Scan for the cell matching the given text and deliver its [x, y] coordinate at center. 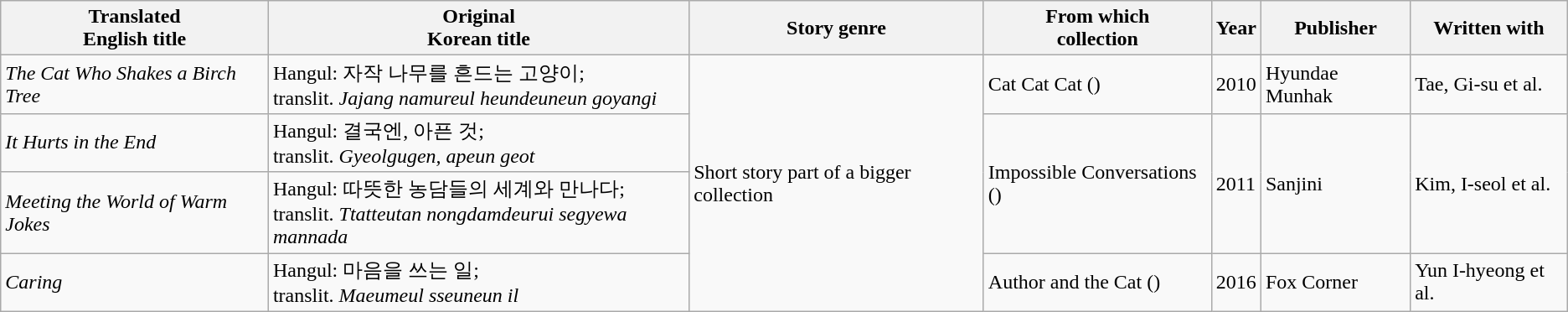
Hangul: 마음을 쓰는 일; translit. Maeumeul sseuneun il [478, 283]
Fox Corner [1335, 283]
2016 [1236, 283]
Publisher [1335, 29]
Cat Cat Cat () [1097, 85]
Story genre [837, 29]
Meeting the World of Warm Jokes [135, 213]
Year [1236, 29]
It Hurts in the End [135, 143]
Hyundae Munhak [1335, 85]
Short story part of a bigger collection [837, 183]
Tae, Gi-su et al. [1489, 85]
Hangul: 자작 나무를 흔드는 고양이; translit. Jajang namureul heundeuneun goyangi [478, 85]
Original Korean title [478, 29]
Impossible Conversations () [1097, 183]
Yun I-hyeong et al. [1489, 283]
The Cat Who Shakes a Birch Tree [135, 85]
Kim, I-seol et al. [1489, 183]
Translated English title [135, 29]
Hangul: 따뜻한 농담들의 세계와 만나다; translit. Ttatteutan nongdamdeurui segyewa mannada [478, 213]
Sanjini [1335, 183]
From whichcollection [1097, 29]
Caring [135, 283]
Written with [1489, 29]
2011 [1236, 183]
2010 [1236, 85]
Hangul: 결국엔, 아픈 것; translit. Gyeolgugen, apeun geot [478, 143]
Author and the Cat () [1097, 283]
